Return [x, y] of the center of cell containing provided text 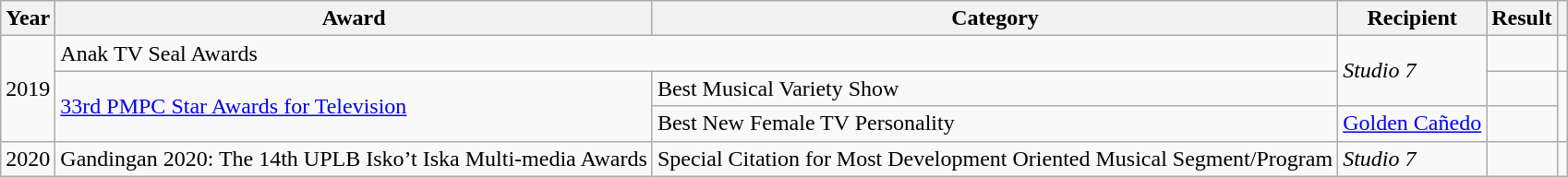
Best Musical Variety Show [995, 88]
2019 [28, 88]
Gandingan 2020: The 14th UPLB Isko’t Iska Multi-media Awards [355, 159]
Best New Female TV Personality [995, 124]
Year [28, 18]
Anak TV Seal Awards [696, 53]
Result [1522, 18]
Recipient [1413, 18]
2020 [28, 159]
Special Citation for Most Development Oriented Musical Segment/Program [995, 159]
33rd PMPC Star Awards for Television [355, 106]
Category [995, 18]
Golden Cañedo [1413, 124]
Award [355, 18]
